Return [x, y] of the center of cell containing provided text 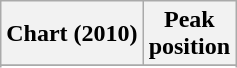
Chart (2010) [72, 34]
Peakposition [189, 34]
